Determine the (x, y) coordinate at the center of the cell enclosing the given text.  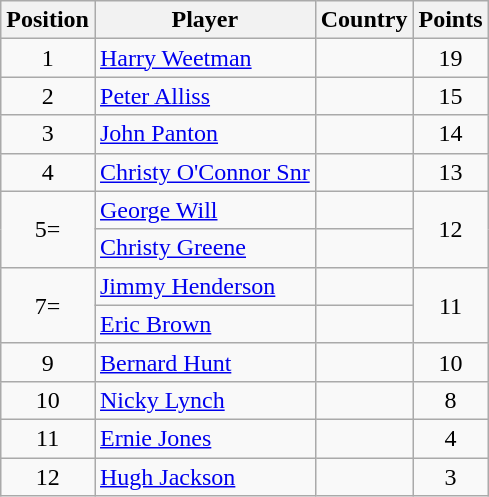
Jimmy Henderson (204, 286)
Christy O'Connor Snr (204, 172)
Harry Weetman (204, 58)
9 (48, 362)
7= (48, 305)
8 (450, 400)
19 (450, 58)
15 (450, 96)
Peter Alliss (204, 96)
Christy Greene (204, 248)
George Will (204, 210)
Eric Brown (204, 324)
Nicky Lynch (204, 400)
14 (450, 134)
13 (450, 172)
Player (204, 20)
Ernie Jones (204, 438)
Bernard Hunt (204, 362)
5= (48, 229)
John Panton (204, 134)
Hugh Jackson (204, 477)
Points (450, 20)
1 (48, 58)
Country (364, 20)
Position (48, 20)
2 (48, 96)
